Capture the cell that displays the provided text and extract its (X, Y) central coordinate. 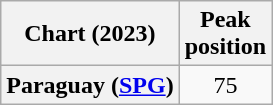
75 (225, 85)
Paraguay (SPG) (90, 85)
Peakposition (225, 34)
Chart (2023) (90, 34)
